Pinpoint the cell where the given text exists, returning its [x, y] midpoint coordinate. 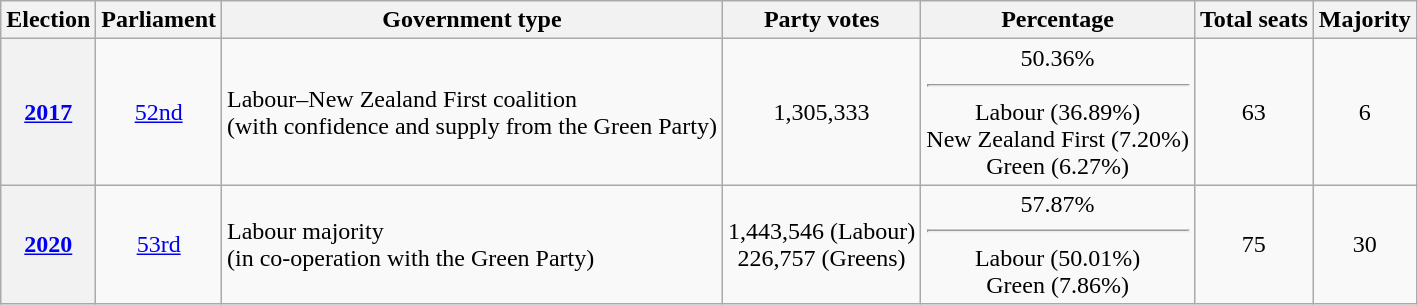
Party votes [821, 20]
Total seats [1254, 20]
Labour–New Zealand First coalition(with confidence and supply from the Green Party) [472, 112]
57.87%Labour (50.01%)Green (7.86%) [1058, 244]
53rd [159, 244]
2017 [48, 112]
Parliament [159, 20]
Percentage [1058, 20]
75 [1254, 244]
1,443,546 (Labour)226,757 (Greens) [821, 244]
1,305,333 [821, 112]
63 [1254, 112]
30 [1364, 244]
2020 [48, 244]
Labour majority(in co-operation with the Green Party) [472, 244]
Election [48, 20]
Government type [472, 20]
6 [1364, 112]
50.36%Labour (36.89%)New Zealand First (7.20%)Green (6.27%) [1058, 112]
Majority [1364, 20]
52nd [159, 112]
